Output the (X, Y) coordinate of the center of the cell containing the given text.  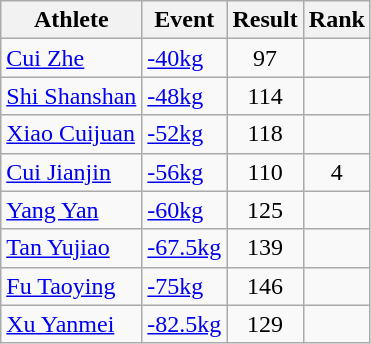
-48kg (184, 96)
114 (265, 96)
Athlete (72, 20)
129 (265, 324)
Shi Shanshan (72, 96)
4 (336, 172)
110 (265, 172)
Cui Jianjin (72, 172)
Tan Yujiao (72, 248)
139 (265, 248)
Event (184, 20)
Xu Yanmei (72, 324)
Result (265, 20)
-60kg (184, 210)
-82.5kg (184, 324)
-67.5kg (184, 248)
118 (265, 134)
Cui Zhe (72, 58)
Xiao Cuijuan (72, 134)
-40kg (184, 58)
Rank (336, 20)
-56kg (184, 172)
-75kg (184, 286)
146 (265, 286)
125 (265, 210)
Yang Yan (72, 210)
-52kg (184, 134)
97 (265, 58)
Fu Taoying (72, 286)
